Provide the (x, y) coordinate of the cell's center where the given text is located.  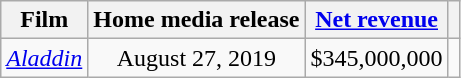
August 27, 2019 (196, 58)
Aladdin (44, 58)
Net revenue (376, 20)
Home media release (196, 20)
$345,000,000 (376, 58)
Film (44, 20)
